Detect which cell encompasses the target text, then output its [X, Y] center coordinate. 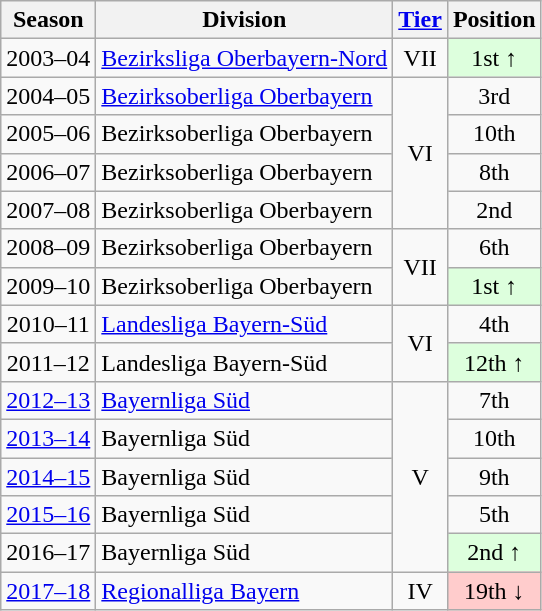
Bezirksliga Oberbayern-Nord [244, 58]
2nd [494, 210]
V [420, 476]
12th ↑ [494, 362]
2017–18 [48, 591]
Regionalliga Bayern [244, 591]
2004–05 [48, 96]
3rd [494, 96]
5th [494, 515]
2014–15 [48, 477]
2013–14 [48, 438]
8th [494, 172]
2005–06 [48, 134]
4th [494, 324]
IV [420, 591]
9th [494, 477]
Position [494, 20]
2008–09 [48, 248]
2007–08 [48, 210]
2012–13 [48, 400]
7th [494, 400]
2015–16 [48, 515]
Tier [420, 20]
2011–12 [48, 362]
19th ↓ [494, 591]
2009–10 [48, 286]
2003–04 [48, 58]
Season [48, 20]
2016–17 [48, 553]
Division [244, 20]
2nd ↑ [494, 553]
2006–07 [48, 172]
6th [494, 248]
2010–11 [48, 324]
